Provide the (X, Y) coordinate of the cell's center where the given text is located.  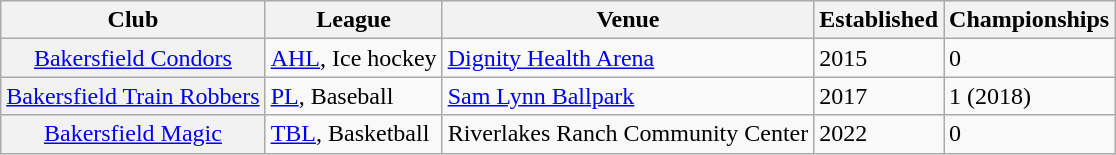
2022 (879, 134)
1 (2018) (1030, 96)
Dignity Health Arena (628, 58)
PL, Baseball (354, 96)
League (354, 20)
Bakersfield Condors (133, 58)
AHL, Ice hockey (354, 58)
2017 (879, 96)
Bakersfield Train Robbers (133, 96)
Venue (628, 20)
Riverlakes Ranch Community Center (628, 134)
Club (133, 20)
Championships (1030, 20)
Bakersfield Magic (133, 134)
Established (879, 20)
TBL, Basketball (354, 134)
Sam Lynn Ballpark (628, 96)
2015 (879, 58)
